Scan for the cell matching the given text and deliver its (x, y) coordinate at center. 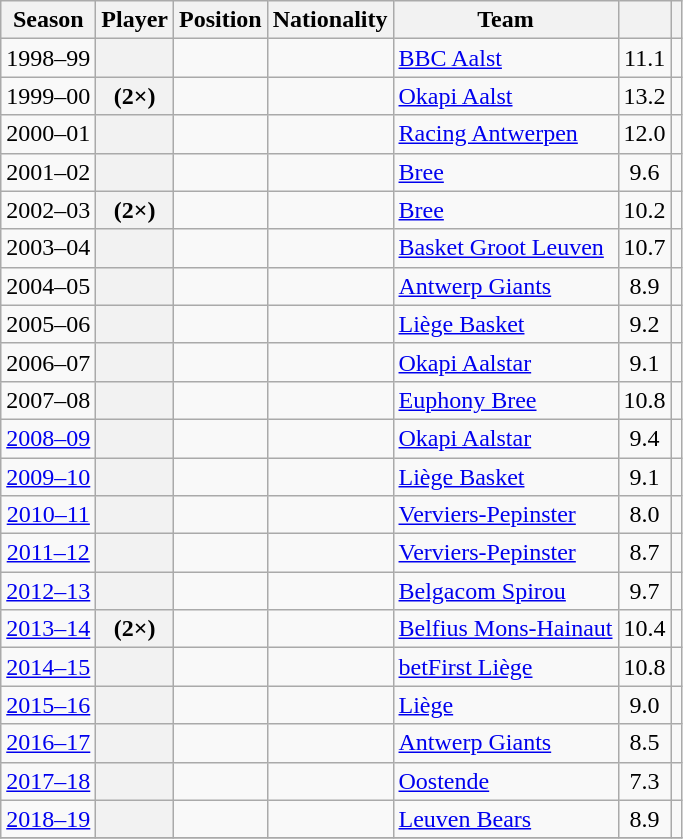
2000–01 (48, 134)
2014–15 (48, 667)
8.0 (644, 515)
2015–16 (48, 705)
7.3 (644, 781)
2004–05 (48, 286)
2001–02 (48, 172)
1999–00 (48, 96)
2002–03 (48, 210)
2011–12 (48, 553)
Okapi Aalst (506, 96)
2003–04 (48, 248)
13.2 (644, 96)
9.0 (644, 705)
9.4 (644, 438)
10.2 (644, 210)
10.7 (644, 248)
2012–13 (48, 591)
2010–11 (48, 515)
10.4 (644, 629)
2007–08 (48, 400)
Leuven Bears (506, 819)
1998–99 (48, 58)
Team (506, 20)
2016–17 (48, 743)
Position (221, 20)
2009–10 (48, 477)
Liège (506, 705)
2005–06 (48, 324)
2008–09 (48, 438)
Oostende (506, 781)
8.7 (644, 553)
Euphony Bree (506, 400)
betFirst Liège (506, 667)
Player (135, 20)
2018–19 (48, 819)
Season (48, 20)
9.7 (644, 591)
2006–07 (48, 362)
9.6 (644, 172)
Racing Antwerpen (506, 134)
Basket Groot Leuven (506, 248)
Belfius Mons-Hainaut (506, 629)
Belgacom Spirou (506, 591)
8.5 (644, 743)
2013–14 (48, 629)
11.1 (644, 58)
9.2 (644, 324)
2017–18 (48, 781)
12.0 (644, 134)
Nationality (330, 20)
BBC Aalst (506, 58)
